Determine the (x, y) coordinate at the center of the cell enclosing the given text.  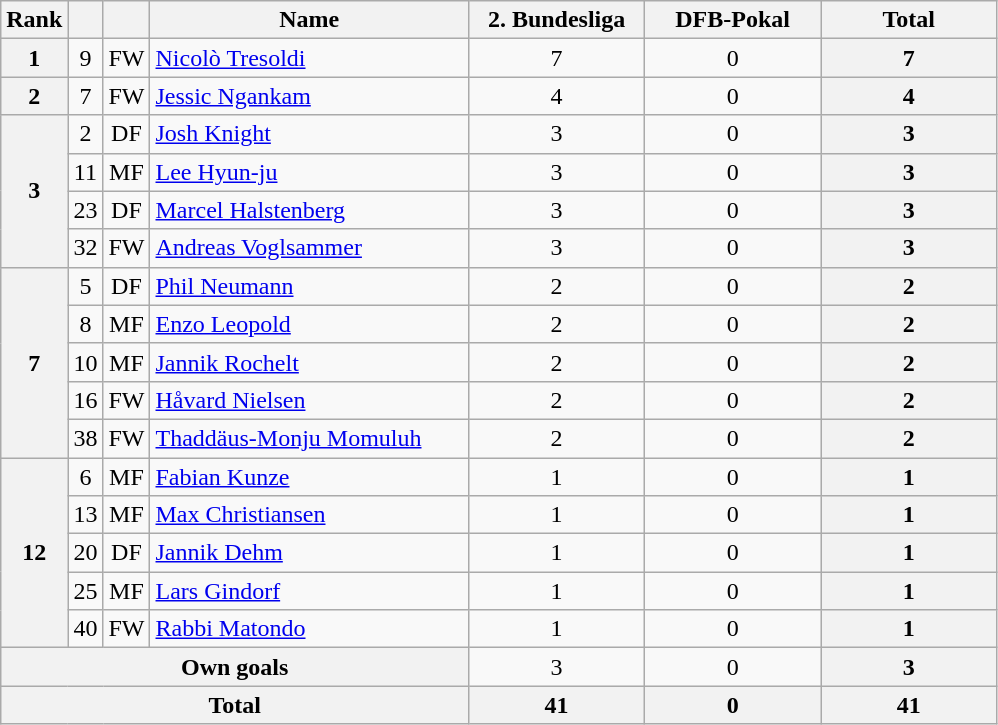
20 (86, 553)
11 (86, 172)
Max Christiansen (310, 515)
Jannik Dehm (310, 553)
Jannik Rochelt (310, 362)
12 (34, 553)
Own goals (235, 667)
Enzo Leopold (310, 324)
40 (86, 629)
5 (86, 286)
Thaddäus-Monju Momuluh (310, 438)
Lars Gindorf (310, 591)
13 (86, 515)
Fabian Kunze (310, 477)
Josh Knight (310, 134)
Nicolò Tresoldi (310, 58)
23 (86, 210)
Phil Neumann (310, 286)
DFB-Pokal (733, 20)
Lee Hyun-ju (310, 172)
Håvard Nielsen (310, 400)
32 (86, 248)
16 (86, 400)
38 (86, 438)
8 (86, 324)
9 (86, 58)
Marcel Halstenberg (310, 210)
2. Bundesliga (557, 20)
10 (86, 362)
Name (310, 20)
Jessic Ngankam (310, 96)
Rabbi Matondo (310, 629)
6 (86, 477)
Andreas Voglsammer (310, 248)
25 (86, 591)
Rank (34, 20)
